Find where the given text appears and provide that cell's center as [X, Y] coordinate. 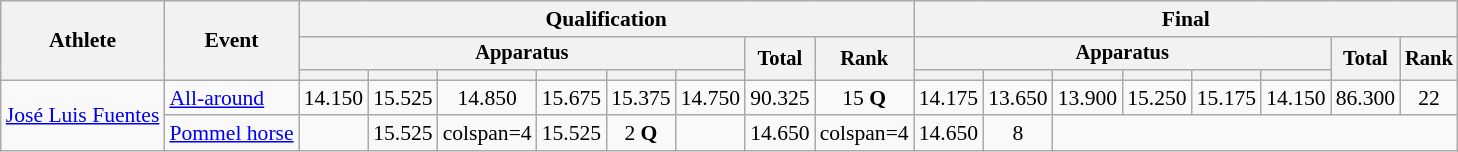
15.675 [572, 98]
Event [231, 40]
15.375 [640, 98]
2 Q [640, 134]
Athlete [83, 40]
Qualification [606, 19]
86.300 [1366, 98]
13.650 [1018, 98]
22 [1429, 98]
8 [1018, 134]
15.175 [1226, 98]
Final [1186, 19]
José Luis Fuentes [83, 116]
All-around [231, 98]
14.750 [710, 98]
Pommel horse [231, 134]
13.900 [1088, 98]
15 Q [864, 98]
15.250 [1156, 98]
90.325 [780, 98]
14.175 [948, 98]
14.850 [488, 98]
